Search for the cell housing the specified text and yield its (X, Y) center coordinate. 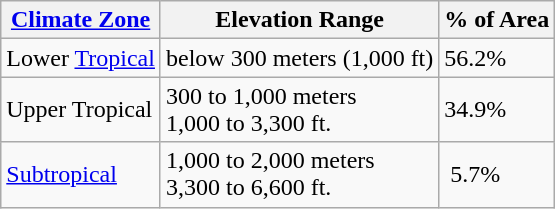
Upper Tropical (81, 110)
Climate Zone (81, 20)
Subtropical (81, 174)
56.2% (497, 58)
5.7% (497, 174)
34.9% (497, 110)
% of Area (497, 20)
300 to 1,000 meters1,000 to 3,300 ft. (299, 110)
Elevation Range (299, 20)
1,000 to 2,000 meters3,300 to 6,600 ft. (299, 174)
below 300 meters (1,000 ft) (299, 58)
Lower Tropical (81, 58)
